Locate the cell with the specified text and output its (X, Y) center coordinate. 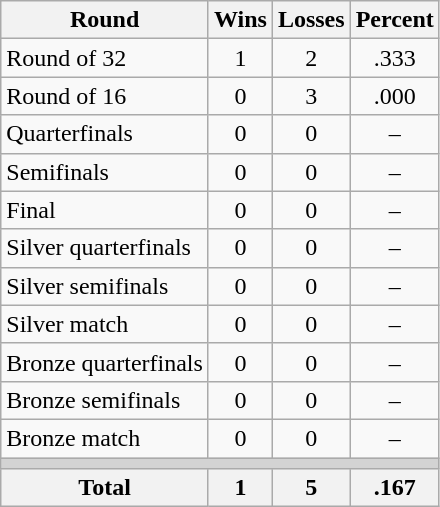
3 (311, 96)
Silver semifinals (105, 286)
Round of 32 (105, 58)
Bronze match (105, 438)
Bronze semifinals (105, 400)
Percent (394, 20)
Quarterfinals (105, 134)
Final (105, 210)
Silver match (105, 324)
5 (311, 488)
.167 (394, 488)
Silver quarterfinals (105, 248)
Total (105, 488)
Round (105, 20)
2 (311, 58)
Losses (311, 20)
.000 (394, 96)
Semifinals (105, 172)
Bronze quarterfinals (105, 362)
.333 (394, 58)
Wins (240, 20)
Round of 16 (105, 96)
